Scan for the cell matching the given text and deliver its (x, y) coordinate at center. 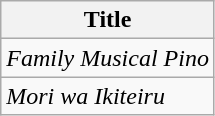
Family Musical Pino (108, 58)
Title (108, 20)
Mori wa Ikiteiru (108, 96)
